Pinpoint the cell where the given text exists, returning its (X, Y) midpoint coordinate. 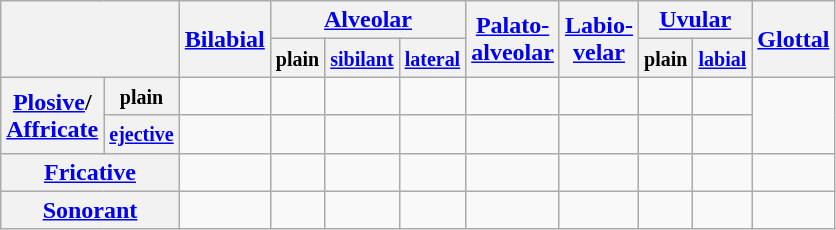
Glottal (794, 39)
Bilabial (224, 39)
lateral (432, 58)
sibilant (362, 58)
Palato-alveolar (513, 39)
Labio-velar (598, 39)
labial (722, 58)
Uvular (696, 20)
Plosive/Affricate (52, 115)
Alveolar (368, 20)
ejective (142, 134)
Fricative (90, 172)
Sonorant (90, 210)
